For the text-containing cell, return its midpoint in (x, y) coordinate format. 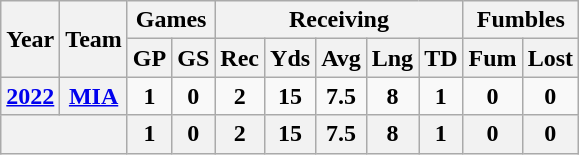
Yds (290, 58)
Team (94, 39)
Games (170, 20)
Avg (342, 58)
TD (441, 58)
Receiving (339, 20)
GS (194, 58)
Lng (392, 58)
Rec (240, 58)
Year (30, 39)
MIA (94, 96)
Fum (492, 58)
Lost (550, 58)
2022 (30, 96)
Fumbles (520, 20)
GP (149, 58)
